Identify which cell holds the provided text, then report its [X, Y] central coordinate. 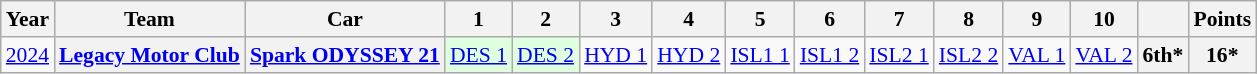
HYD 1 [616, 55]
Car [345, 19]
Spark ODYSSEY 21 [345, 55]
5 [760, 19]
VAL 2 [1104, 55]
10 [1104, 19]
ISL2 2 [968, 55]
Team [150, 19]
2 [546, 19]
3 [616, 19]
ISL1 2 [830, 55]
Legacy Motor Club [150, 55]
7 [898, 19]
DES 2 [546, 55]
16* [1222, 55]
2024 [28, 55]
ISL1 1 [760, 55]
HYD 2 [688, 55]
9 [1036, 19]
Year [28, 19]
Points [1222, 19]
VAL 1 [1036, 55]
4 [688, 19]
DES 1 [478, 55]
6 [830, 19]
1 [478, 19]
6th* [1162, 55]
8 [968, 19]
ISL2 1 [898, 55]
